Provide the [X, Y] coordinate of the cell's center where the given text is located.  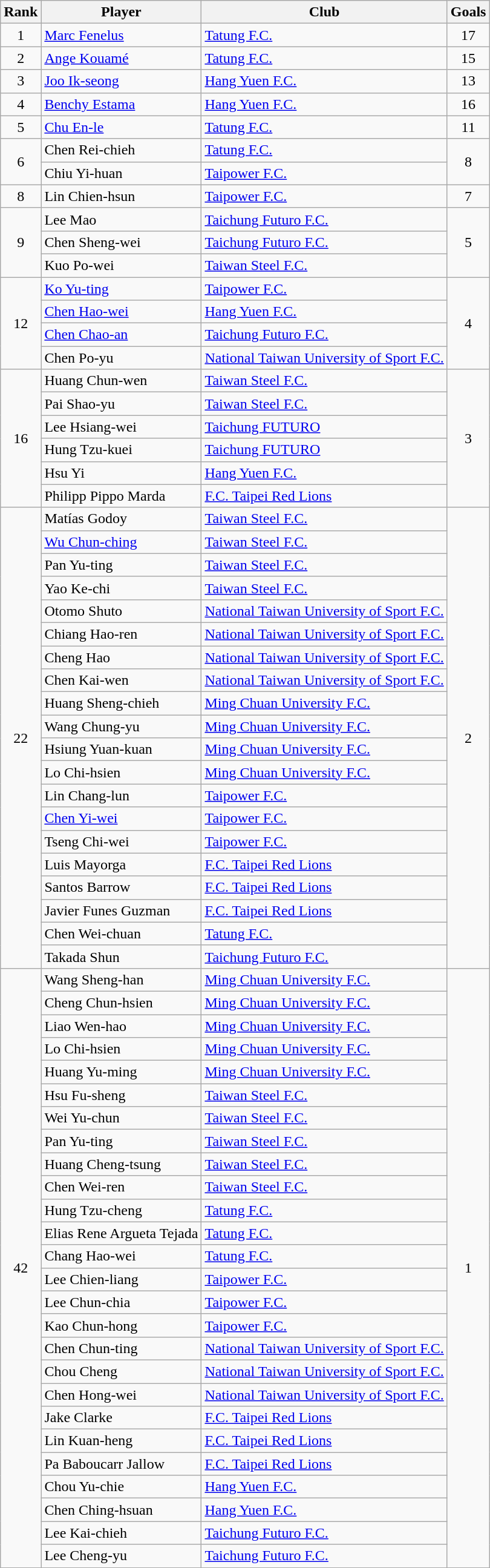
Chen Rei-chieh [121, 150]
13 [468, 81]
Cheng Chun-hsien [121, 1003]
Marc Fenelus [121, 35]
Chu En-le [121, 127]
Pai Shao-yu [121, 404]
Club [324, 12]
12 [21, 323]
Huang Sheng-chieh [121, 703]
Wang Chung-yu [121, 726]
17 [468, 35]
Chang Hao-wei [121, 1256]
Chou Yu-chie [121, 1487]
Hung Tzu-cheng [121, 1210]
Huang Yu-ming [121, 1072]
6 [21, 162]
Lin Kuan-heng [121, 1441]
Lin Chang-lun [121, 796]
Yao Ke-chi [121, 588]
11 [468, 127]
Takada Shun [121, 957]
Wang Sheng-han [121, 980]
Lee Kai-chieh [121, 1533]
Chiu Yi-huan [121, 173]
7 [468, 196]
Cheng Hao [121, 657]
Kao Chun-hong [121, 1325]
Lee Hsiang-wei [121, 427]
Javier Funes Guzman [121, 911]
Lee Mao [121, 219]
Goals [468, 12]
Chen Hong-wei [121, 1394]
Kuo Po-wei [121, 265]
Chiang Hao-ren [121, 634]
Chen Wei-chuan [121, 934]
Hsu Yi [121, 473]
Chen Kai-wen [121, 680]
Hsu Fu-sheng [121, 1095]
Chen Hao-wei [121, 312]
Chen Wei-ren [121, 1187]
22 [21, 737]
Pa Baboucarr Jallow [121, 1464]
Huang Chun-wen [121, 381]
Player [121, 12]
Matías Godoy [121, 519]
Philipp Pippo Marda [121, 496]
Liao Wen-hao [121, 1026]
Chen Sheng-wei [121, 242]
Lee Chun-chia [121, 1302]
Rank [21, 12]
Lee Cheng-yu [121, 1556]
15 [468, 58]
Chen Yi-wei [121, 819]
Santos Barrow [121, 888]
Joo Ik-seong [121, 81]
Hung Tzu-kuei [121, 450]
Ko Yu-ting [121, 289]
Chou Cheng [121, 1371]
Huang Cheng-tsung [121, 1164]
Wu Chun-ching [121, 542]
9 [21, 242]
Luis Mayorga [121, 865]
Elias Rene Argueta Tejada [121, 1233]
Lin Chien-hsun [121, 196]
Chen Po-yu [121, 358]
Benchy Estama [121, 104]
Jake Clarke [121, 1418]
Wei Yu-chun [121, 1118]
Tseng Chi-wei [121, 842]
Hsiung Yuan-kuan [121, 749]
Lee Chien-liang [121, 1279]
Otomo Shuto [121, 611]
Chen Chao-an [121, 335]
Ange Kouamé [121, 58]
42 [21, 1268]
Chen Chun-ting [121, 1348]
Chen Ching-hsuan [121, 1510]
